Find where the given text appears and provide that cell's center as (X, Y) coordinate. 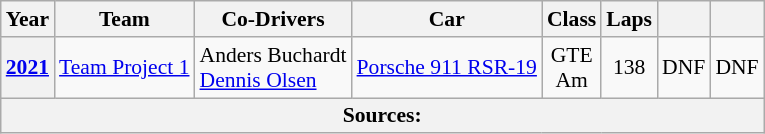
Car (447, 19)
138 (629, 68)
Co-Drivers (274, 19)
Anders Buchardt Dennis Olsen (274, 68)
GTEAm (572, 68)
Laps (629, 19)
Class (572, 19)
Team Project 1 (124, 68)
Team (124, 19)
2021 (28, 68)
Porsche 911 RSR-19 (447, 68)
Sources: (382, 116)
Year (28, 19)
